Scan for the cell matching the given text and deliver its (X, Y) coordinate at center. 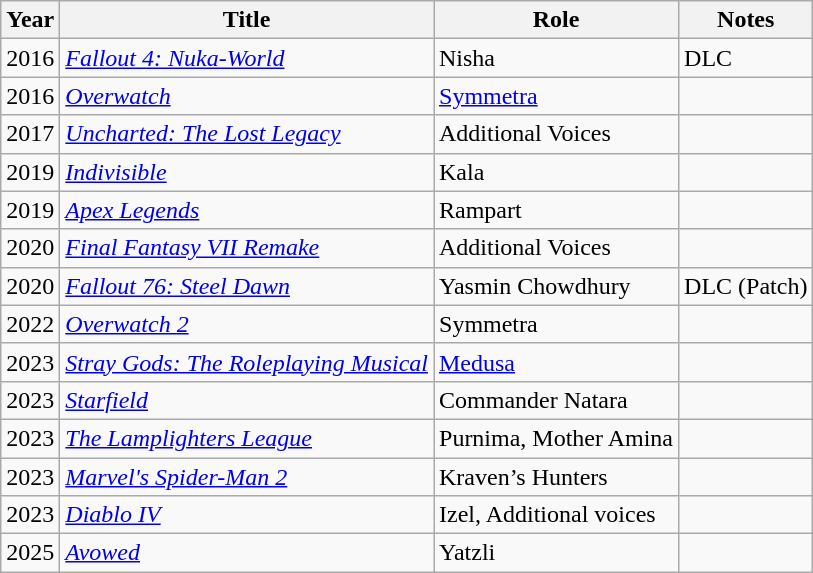
Kraven’s Hunters (556, 477)
Fallout 4: Nuka-World (247, 58)
Izel, Additional voices (556, 515)
Yatzli (556, 553)
Apex Legends (247, 210)
Final Fantasy VII Remake (247, 248)
Year (30, 20)
Purnima, Mother Amina (556, 438)
Yasmin Chowdhury (556, 286)
Avowed (247, 553)
DLC (Patch) (746, 286)
Fallout 76: Steel Dawn (247, 286)
Overwatch (247, 96)
DLC (746, 58)
Rampart (556, 210)
2025 (30, 553)
Kala (556, 172)
2022 (30, 324)
2017 (30, 134)
Role (556, 20)
Commander Natara (556, 400)
Medusa (556, 362)
Starfield (247, 400)
Overwatch 2 (247, 324)
Diablo IV (247, 515)
Uncharted: The Lost Legacy (247, 134)
Title (247, 20)
Indivisible (247, 172)
Stray Gods: The Roleplaying Musical (247, 362)
Notes (746, 20)
Nisha (556, 58)
The Lamplighters League (247, 438)
Marvel's Spider-Man 2 (247, 477)
